Scan for the cell matching the given text and deliver its (X, Y) coordinate at center. 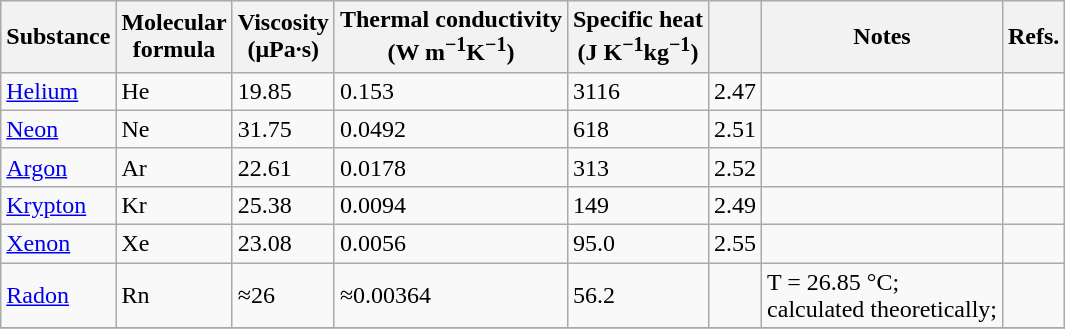
Viscosity (μPa·s) (283, 37)
2.47 (734, 91)
Argon (58, 167)
56.2 (638, 296)
≈26 (283, 296)
95.0 (638, 244)
Xenon (58, 244)
Thermal conductivity (W m−1K−1) (450, 37)
3116 (638, 91)
Rn (174, 296)
149 (638, 205)
25.38 (283, 205)
Neon (58, 129)
Helium (58, 91)
2.51 (734, 129)
23.08 (283, 244)
0.0178 (450, 167)
Krypton (58, 205)
0.0492 (450, 129)
≈0.00364 (450, 296)
2.52 (734, 167)
2.55 (734, 244)
He (174, 91)
19.85 (283, 91)
0.0094 (450, 205)
Substance (58, 37)
22.61 (283, 167)
T = 26.85 °C; calculated theoretically; (882, 296)
Radon (58, 296)
Xe (174, 244)
Notes (882, 37)
313 (638, 167)
618 (638, 129)
Kr (174, 205)
Ne (174, 129)
2.49 (734, 205)
Ar (174, 167)
0.153 (450, 91)
Molecular formula (174, 37)
0.0056 (450, 244)
Specific heat (J K−1kg−1) (638, 37)
31.75 (283, 129)
Refs. (1033, 37)
